Scan for the cell matching the given text and deliver its [x, y] coordinate at center. 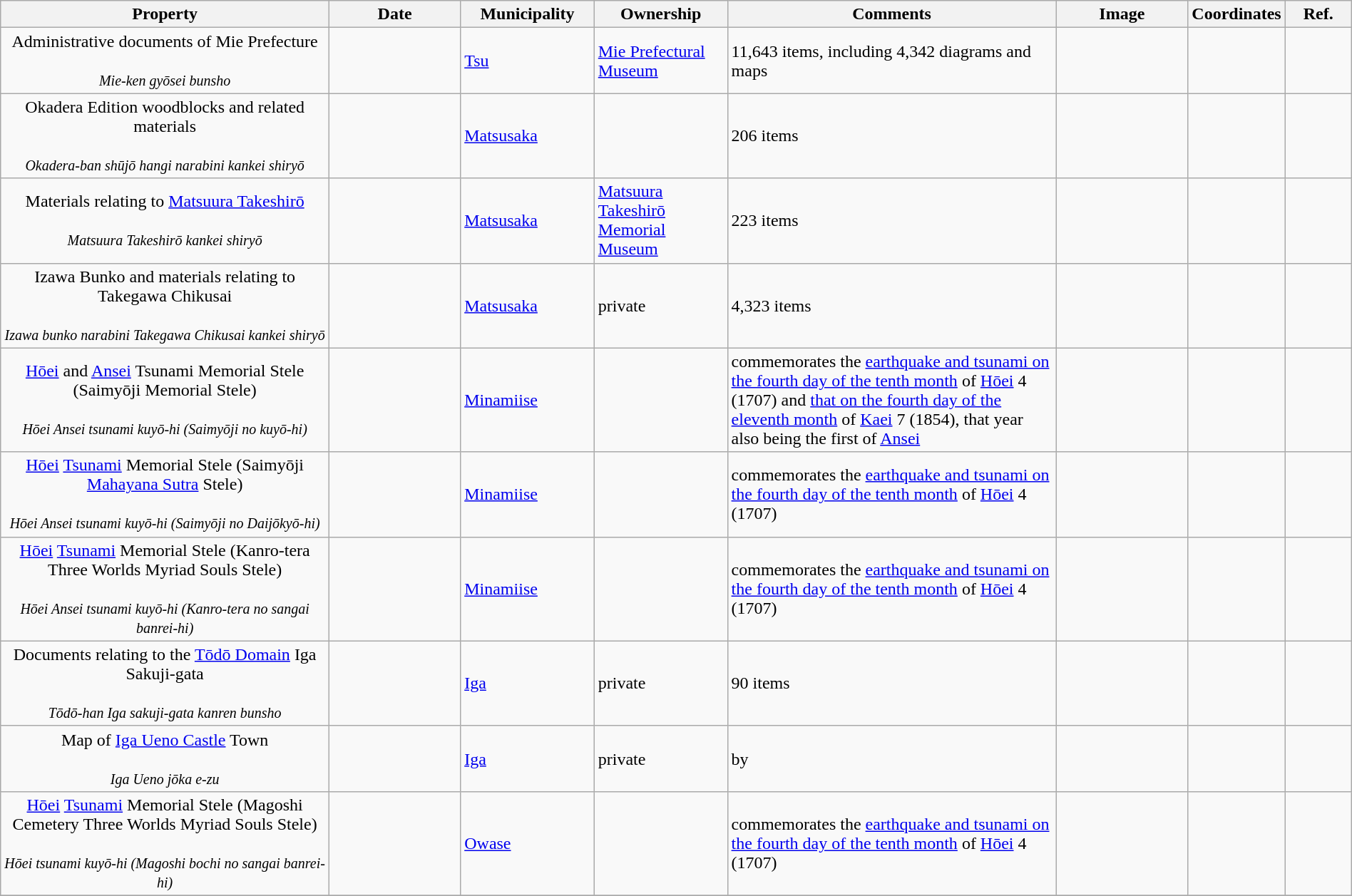
Ownership [660, 14]
Okadera Edition woodblocks and related materialsOkadera-ban shūjō hangi narabini kankei shiryō [165, 135]
90 items [891, 683]
Map of Iga Ueno Castle TownIga Ueno jōka e-zu [165, 758]
4,323 items [891, 305]
by [891, 758]
Hōei Tsunami Memorial Stele (Magoshi Cemetery Three Worlds Myriad Souls Stele)Hōei tsunami kuyō-hi (Magoshi bochi no sangai banrei-hi) [165, 843]
Date [395, 14]
Owase [528, 843]
Coordinates [1236, 14]
Property [165, 14]
Matsuura Takeshirō Memorial Museum [660, 221]
Ref. [1318, 14]
Hōei Tsunami Memorial Stele (Saimyōji Mahayana Sutra Stele)Hōei Ansei tsunami kuyō-hi (Saimyōji no Daijōkyō-hi) [165, 495]
Municipality [528, 14]
Administrative documents of Mie PrefectureMie-ken gyōsei bunsho [165, 61]
206 items [891, 135]
Hōei and Ansei Tsunami Memorial Stele (Saimyōji Memorial Stele)Hōei Ansei tsunami kuyō-hi (Saimyōji no kuyō-hi) [165, 400]
Documents relating to the Tōdō Domain Iga Sakuji-gata Tōdō-han Iga sakuji-gata kanren bunsho [165, 683]
11,643 items, including 4,342 diagrams and maps [891, 61]
223 items [891, 221]
Hōei Tsunami Memorial Stele (Kanro-tera Three Worlds Myriad Souls Stele)Hōei Ansei tsunami kuyō-hi (Kanro-tera no sangai banrei-hi) [165, 589]
Image [1122, 14]
Comments [891, 14]
Izawa Bunko and materials relating to Takegawa ChikusaiIzawa bunko narabini Takegawa Chikusai kankei shiryō [165, 305]
Materials relating to Matsuura TakeshirōMatsuura Takeshirō kankei shiryō [165, 221]
Mie Prefectural Museum [660, 61]
Tsu [528, 61]
